Extract the (X, Y) coordinate from the center of the cell holding the provided text.  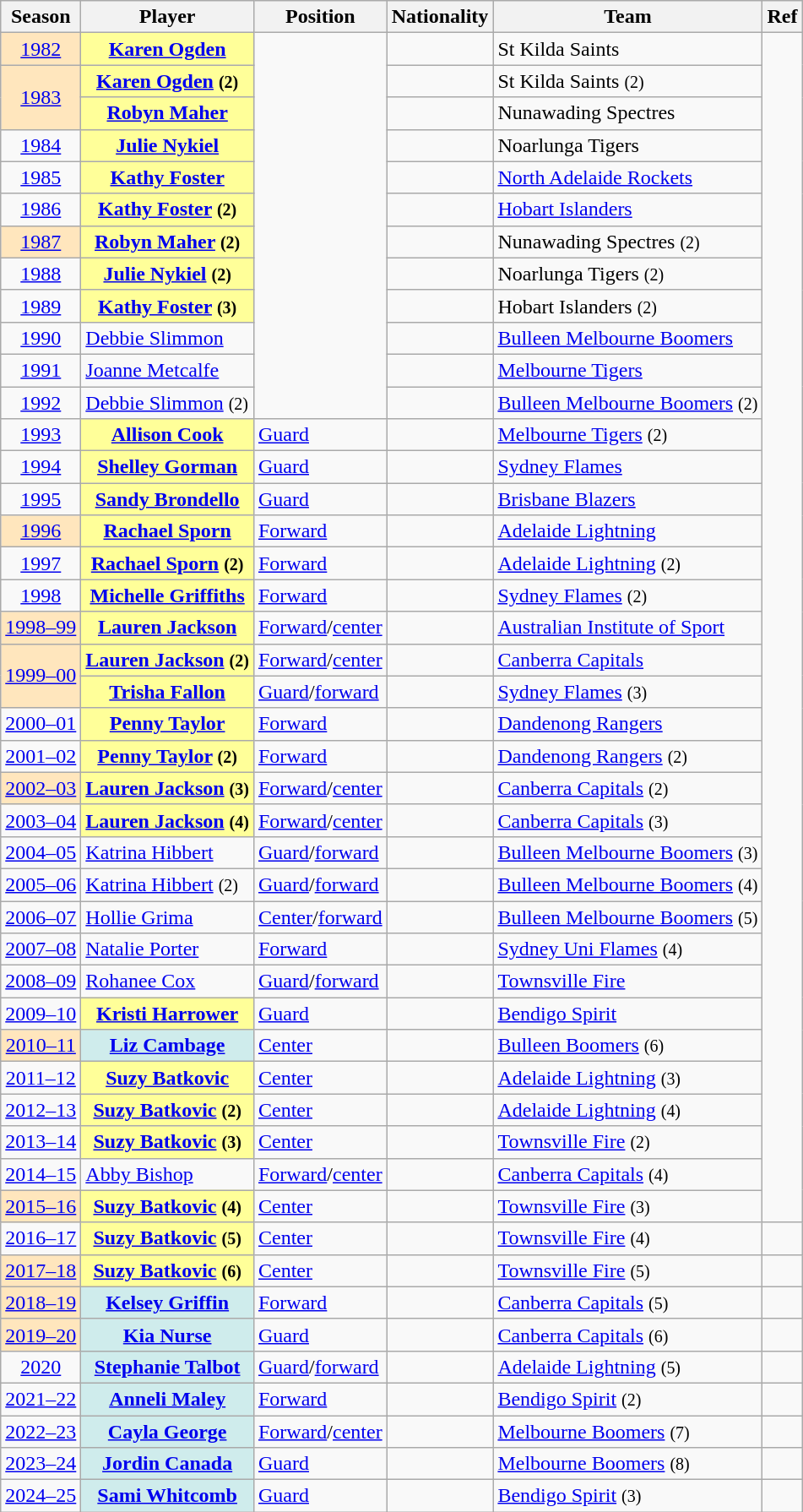
Kia Nurse (167, 1335)
Sami Whitcomb (167, 1496)
Penny Taylor (2) (167, 756)
1997 (41, 563)
Suzy Batkovic (167, 1078)
Robyn Maher (2) (167, 242)
2016–17 (41, 1238)
Rachael Sporn (167, 531)
Suzy Batkovic (2) (167, 1110)
1988 (41, 274)
Position (320, 17)
Brisbane Blazers (628, 499)
Dandenong Rangers (2) (628, 756)
2003–04 (41, 820)
Joanne Metcalfe (167, 370)
1992 (41, 403)
Adelaide Lightning (2) (628, 563)
North Adelaide Rockets (628, 177)
Julie Nykiel (2) (167, 274)
2011–12 (41, 1078)
Suzy Batkovic (6) (167, 1270)
Bulleen Melbourne Boomers (3) (628, 852)
1989 (41, 306)
Julie Nykiel (167, 145)
Bendigo Spirit (628, 1014)
2004–05 (41, 852)
Rohanee Cox (167, 982)
Townsville Fire (3) (628, 1206)
2009–10 (41, 1014)
Adelaide Lightning (628, 531)
2021–22 (41, 1399)
1996 (41, 531)
Bulleen Melbourne Boomers (628, 338)
2012–13 (41, 1110)
Suzy Batkovic (4) (167, 1206)
1986 (41, 209)
Canberra Capitals (2) (628, 788)
1991 (41, 370)
Rachael Sporn (2) (167, 563)
Australian Institute of Sport (628, 628)
Nunawading Spectres (628, 113)
Liz Cambage (167, 1046)
Season (41, 17)
Adelaide Lightning (5) (628, 1367)
Team (628, 17)
1998–99 (41, 628)
Karen Ogden (2) (167, 81)
Shelley Gorman (167, 467)
2024–25 (41, 1496)
Townsville Fire (5) (628, 1270)
1999–00 (41, 676)
Lauren Jackson (4) (167, 820)
Bendigo Spirit (2) (628, 1399)
Lauren Jackson (2) (167, 660)
Kelsey Griffin (167, 1303)
Sydney Flames (628, 467)
Allison Cook (167, 435)
Sydney Flames (3) (628, 692)
Melbourne Boomers (7) (628, 1432)
Kathy Foster (167, 177)
2019–20 (41, 1335)
Karen Ogden (167, 49)
Trisha Fallon (167, 692)
Bulleen Melbourne Boomers (4) (628, 884)
Adelaide Lightning (4) (628, 1110)
Melbourne Boomers (8) (628, 1464)
Townsville Fire (4) (628, 1238)
Debbie Slimmon (2) (167, 403)
2006–07 (41, 916)
Canberra Capitals (3) (628, 820)
1993 (41, 435)
2013–14 (41, 1142)
1995 (41, 499)
Bendigo Spirit (3) (628, 1496)
Natalie Porter (167, 949)
Hobart Islanders (628, 209)
Dandenong Rangers (628, 724)
Canberra Capitals (6) (628, 1335)
Hollie Grima (167, 916)
Sandy Brondello (167, 499)
Bulleen Melbourne Boomers (2) (628, 403)
Adelaide Lightning (3) (628, 1078)
Center/forward (320, 916)
Katrina Hibbert (167, 852)
Robyn Maher (167, 113)
1990 (41, 338)
Debbie Slimmon (167, 338)
Melbourne Tigers (2) (628, 435)
Canberra Capitals (5) (628, 1303)
St Kilda Saints (2) (628, 81)
2007–08 (41, 949)
2001–02 (41, 756)
1987 (41, 242)
2010–11 (41, 1046)
Player (167, 17)
Lauren Jackson (3) (167, 788)
Sydney Uni Flames (4) (628, 949)
2017–18 (41, 1270)
Suzy Batkovic (5) (167, 1238)
2015–16 (41, 1206)
Katrina Hibbert (2) (167, 884)
1994 (41, 467)
2018–19 (41, 1303)
Canberra Capitals (4) (628, 1174)
Ref (782, 17)
Nationality (440, 17)
2005–06 (41, 884)
Stephanie Talbot (167, 1367)
Suzy Batkovic (3) (167, 1142)
Bulleen Melbourne Boomers (5) (628, 916)
1984 (41, 145)
Lauren Jackson (167, 628)
Hobart Islanders (2) (628, 306)
St Kilda Saints (628, 49)
Cayla George (167, 1432)
Noarlunga Tigers (628, 145)
Abby Bishop (167, 1174)
Kristi Harrower (167, 1014)
Bulleen Boomers (6) (628, 1046)
1983 (41, 97)
2014–15 (41, 1174)
2020 (41, 1367)
2023–24 (41, 1464)
Anneli Maley (167, 1399)
Kathy Foster (3) (167, 306)
Townsville Fire (628, 982)
Noarlunga Tigers (2) (628, 274)
Michelle Griffiths (167, 596)
2000–01 (41, 724)
Melbourne Tigers (628, 370)
2008–09 (41, 982)
Sydney Flames (2) (628, 596)
Canberra Capitals (628, 660)
Nunawading Spectres (2) (628, 242)
Kathy Foster (2) (167, 209)
1998 (41, 596)
Jordin Canada (167, 1464)
Townsville Fire (2) (628, 1142)
2022–23 (41, 1432)
1985 (41, 177)
Penny Taylor (167, 724)
2002–03 (41, 788)
1982 (41, 49)
